Return the (X, Y) coordinate for the center point of the cell that contains the specified text.  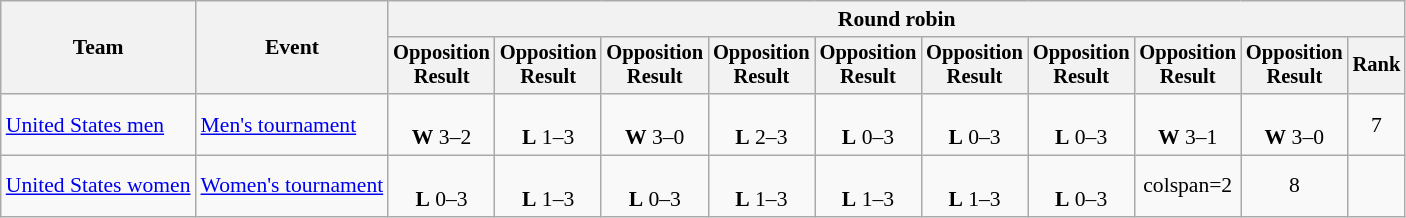
Round robin (896, 19)
United States men (98, 124)
W 3–2 (442, 124)
Men's tournament (292, 124)
colspan=2 (1188, 186)
L 2–3 (762, 124)
Rank (1377, 66)
United States women (98, 186)
7 (1377, 124)
Event (292, 48)
Women's tournament (292, 186)
W 3–1 (1188, 124)
8 (1294, 186)
Team (98, 48)
